Capture the cell that displays the provided text and extract its (X, Y) central coordinate. 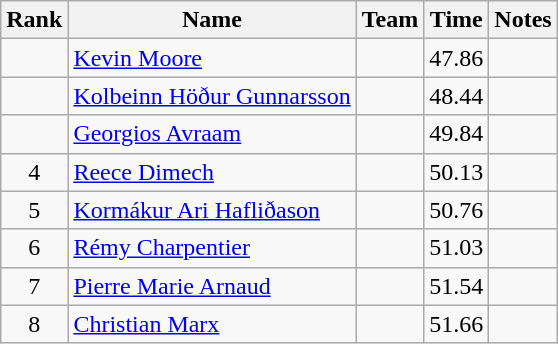
Time (456, 20)
48.44 (456, 96)
Kolbeinn Höður Gunnarsson (212, 96)
8 (34, 324)
7 (34, 286)
Georgios Avraam (212, 134)
50.76 (456, 210)
Kevin Moore (212, 58)
51.54 (456, 286)
Reece Dimech (212, 172)
49.84 (456, 134)
51.03 (456, 248)
Team (390, 20)
Christian Marx (212, 324)
5 (34, 210)
Rank (34, 20)
4 (34, 172)
Notes (523, 20)
Pierre Marie Arnaud (212, 286)
Kormákur Ari Hafliðason (212, 210)
51.66 (456, 324)
6 (34, 248)
Name (212, 20)
47.86 (456, 58)
Rémy Charpentier (212, 248)
50.13 (456, 172)
